Locate the cell with the specified text and output its (x, y) center coordinate. 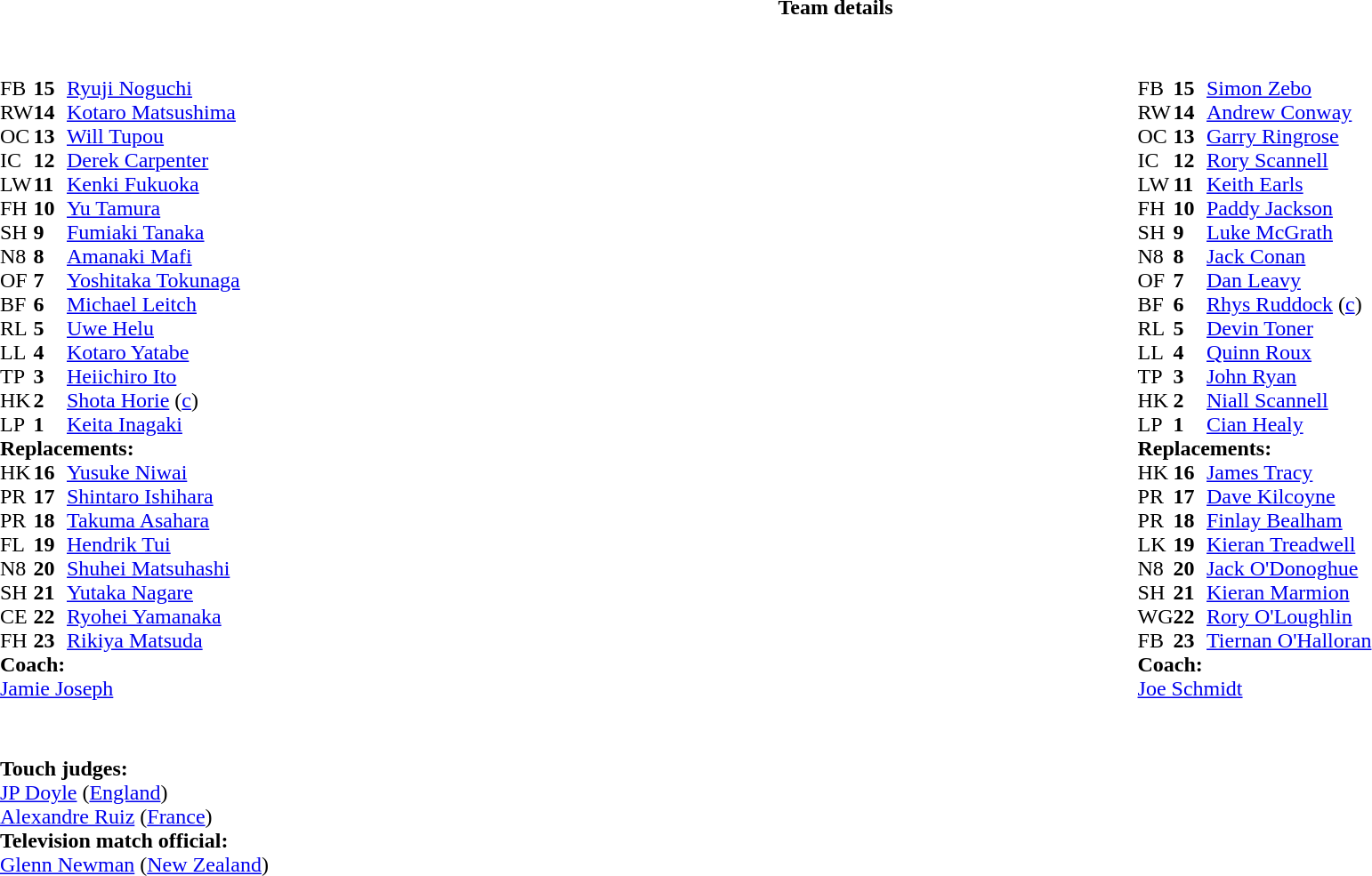
Shintaro Ishihara (153, 496)
Simon Zebo (1288, 89)
Kotaro Matsushima (153, 112)
Keita Inagaki (153, 425)
Yutaka Nagare (153, 592)
Kotaro Yatabe (153, 352)
Kieran Marmion (1288, 592)
James Tracy (1288, 473)
FL (17, 544)
Rikiya Matsuda (153, 640)
Heiichiro Ito (153, 377)
Takuma Asahara (153, 521)
Michael Leitch (153, 304)
Tiernan O'Halloran (1288, 640)
Dan Leavy (1288, 281)
Jack O'Donoghue (1288, 569)
LK (1156, 544)
Devin Toner (1288, 329)
Luke McGrath (1288, 233)
Kieran Treadwell (1288, 544)
Ryuji Noguchi (153, 89)
Jack Conan (1288, 256)
John Ryan (1288, 377)
Rory Scannell (1288, 160)
Cian Healy (1288, 425)
Paddy Jackson (1288, 208)
Jamie Joseph (120, 688)
WG (1156, 617)
CE (17, 617)
Uwe Helu (153, 329)
Will Tupou (153, 137)
Yoshitaka Tokunaga (153, 281)
Keith Earls (1288, 185)
Finlay Bealham (1288, 521)
Quinn Roux (1288, 352)
Amanaki Mafi (153, 256)
Derek Carpenter (153, 160)
Hendrik Tui (153, 544)
Garry Ringrose (1288, 137)
Andrew Conway (1288, 112)
Ryohei Yamanaka (153, 617)
Kenki Fukuoka (153, 185)
Yu Tamura (153, 208)
Dave Kilcoyne (1288, 496)
Shota Horie (c) (153, 400)
Yusuke Niwai (153, 473)
Niall Scannell (1288, 400)
Shuhei Matsuhashi (153, 569)
Rhys Ruddock (c) (1288, 304)
Fumiaki Tanaka (153, 233)
Rory O'Loughlin (1288, 617)
Joe Schmidt (1255, 688)
